Determine the (X, Y) coordinate at the center of the cell enclosing the given text.  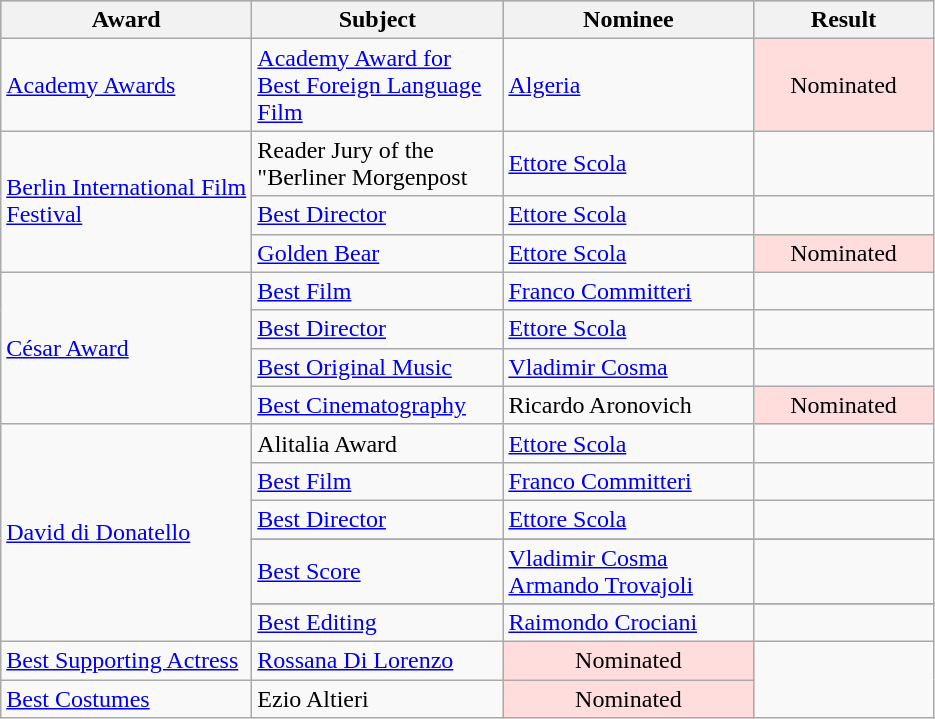
Best Supporting Actress (126, 661)
Rossana Di Lorenzo (378, 661)
Golden Bear (378, 253)
Academy Awards (126, 85)
Berlin International Film Festival (126, 202)
Vladimir CosmaArmando Trovajoli (628, 570)
Best Costumes (126, 699)
Best Original Music (378, 367)
César Award (126, 348)
Best Cinematography (378, 405)
Subject (378, 20)
Award (126, 20)
Academy Award for Best Foreign Language Film (378, 85)
Raimondo Crociani (628, 623)
Best Editing (378, 623)
Nominee (628, 20)
Ezio Altieri (378, 699)
Reader Jury of the "Berliner Morgenpost (378, 164)
Alitalia Award (378, 443)
Vladimir Cosma (628, 367)
David di Donatello (126, 532)
Best Score (378, 570)
Result (844, 20)
Algeria (628, 85)
Ricardo Aronovich (628, 405)
